Pinpoint the cell where the given text exists, returning its (X, Y) midpoint coordinate. 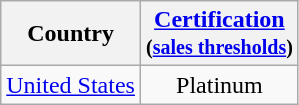
Platinum (219, 85)
Country (71, 34)
Certification(sales thresholds) (219, 34)
United States (71, 85)
